Return (x, y) of the center of cell containing provided text 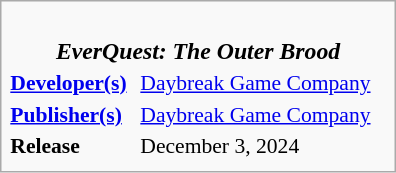
EverQuest: The Outer Brood (198, 38)
December 3, 2024 (263, 146)
Developer(s) (72, 83)
Publisher(s) (72, 114)
Release (72, 146)
